Provide the (x, y) coordinate of the cell's center where the given text is located.  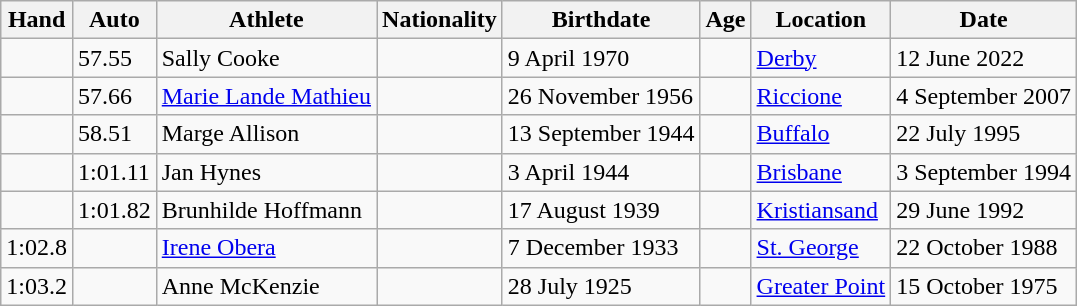
Nationality (440, 20)
28 July 1925 (601, 286)
Date (984, 20)
Auto (114, 20)
Marie Lande Mathieu (266, 96)
Riccione (821, 96)
15 October 1975 (984, 286)
7 December 1933 (601, 248)
Irene Obera (266, 248)
22 July 1995 (984, 134)
Greater Point (821, 286)
Jan Hynes (266, 172)
Athlete (266, 20)
1:02.8 (37, 248)
4 September 2007 (984, 96)
17 August 1939 (601, 210)
Age (726, 20)
1:03.2 (37, 286)
1:01.82 (114, 210)
3 April 1944 (601, 172)
Location (821, 20)
57.66 (114, 96)
Anne McKenzie (266, 286)
58.51 (114, 134)
12 June 2022 (984, 58)
Birthdate (601, 20)
9 April 1970 (601, 58)
22 October 1988 (984, 248)
Kristiansand (821, 210)
St. George (821, 248)
13 September 1944 (601, 134)
3 September 1994 (984, 172)
Hand (37, 20)
57.55 (114, 58)
Buffalo (821, 134)
29 June 1992 (984, 210)
Derby (821, 58)
Marge Allison (266, 134)
1:01.11 (114, 172)
Sally Cooke (266, 58)
26 November 1956 (601, 96)
Brunhilde Hoffmann (266, 210)
Brisbane (821, 172)
